Detect which cell encompasses the target text, then output its [X, Y] center coordinate. 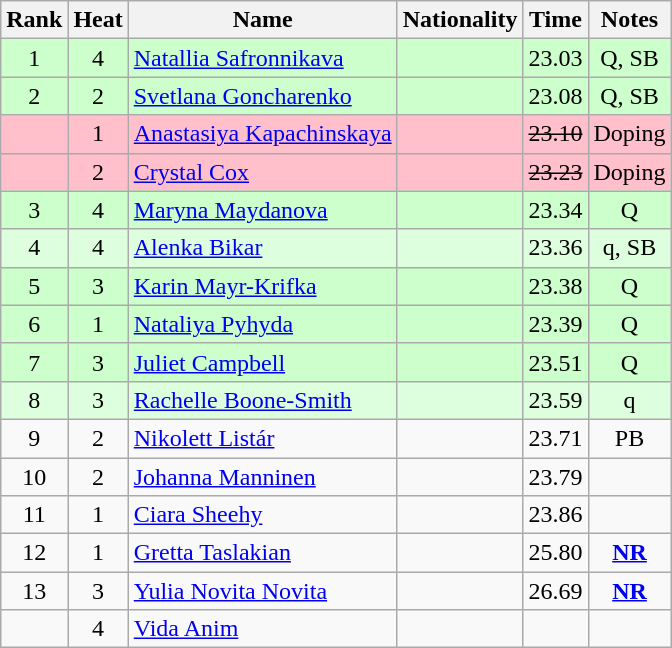
Name [262, 20]
Rachelle Boone-Smith [262, 400]
Anastasiya Kapachinskaya [262, 134]
Svetlana Goncharenko [262, 96]
23.71 [556, 438]
23.23 [556, 172]
10 [34, 477]
Johanna Manninen [262, 477]
Vida Anim [262, 629]
23.34 [556, 210]
Karin Mayr-Krifka [262, 286]
Nataliya Pyhyda [262, 324]
Nikolett Listár [262, 438]
23.79 [556, 477]
5 [34, 286]
23.03 [556, 58]
Notes [630, 20]
23.39 [556, 324]
Nationality [460, 20]
Ciara Sheehy [262, 515]
Maryna Maydanova [262, 210]
26.69 [556, 591]
Crystal Cox [262, 172]
23.38 [556, 286]
23.36 [556, 248]
Juliet Campbell [262, 362]
13 [34, 591]
11 [34, 515]
Heat [98, 20]
23.51 [556, 362]
7 [34, 362]
q, SB [630, 248]
Gretta Taslakian [262, 553]
Natallia Safronnikava [262, 58]
23.08 [556, 96]
9 [34, 438]
12 [34, 553]
Rank [34, 20]
Alenka Bikar [262, 248]
q [630, 400]
8 [34, 400]
23.10 [556, 134]
6 [34, 324]
PB [630, 438]
Time [556, 20]
23.59 [556, 400]
Yulia Novita Novita [262, 591]
25.80 [556, 553]
23.86 [556, 515]
